Determine the [x, y] coordinate at the center of the cell enclosing the given text.  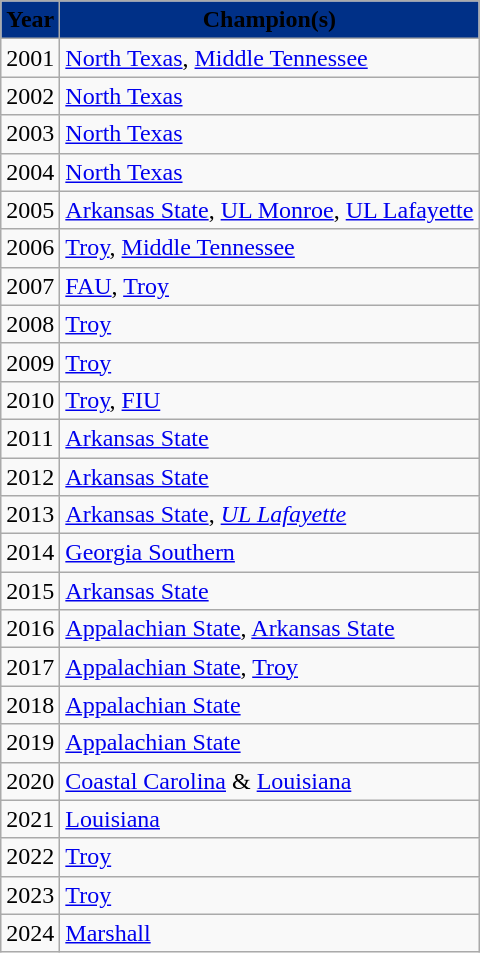
2022 [30, 857]
Georgia Southern [270, 553]
2011 [30, 438]
2013 [30, 515]
2003 [30, 134]
2009 [30, 362]
2008 [30, 324]
2010 [30, 400]
2006 [30, 248]
Arkansas State, UL Monroe, UL Lafayette [270, 210]
2020 [30, 781]
Louisiana [270, 819]
Troy, Middle Tennessee [270, 248]
Appalachian State, Troy [270, 667]
Marshall [270, 933]
2023 [30, 895]
Appalachian State, Arkansas State [270, 629]
2021 [30, 819]
2017 [30, 667]
2007 [30, 286]
2004 [30, 172]
2018 [30, 705]
Coastal Carolina & Louisiana [270, 781]
2019 [30, 743]
2024 [30, 933]
2005 [30, 210]
Arkansas State, UL Lafayette [270, 515]
2016 [30, 629]
FAU, Troy [270, 286]
2014 [30, 553]
North Texas, Middle Tennessee [270, 58]
Year [30, 20]
2012 [30, 477]
2015 [30, 591]
2001 [30, 58]
2002 [30, 96]
Troy, FIU [270, 400]
Champion(s) [270, 20]
